Return the [x, y] coordinate for the center point of the cell that contains the specified text.  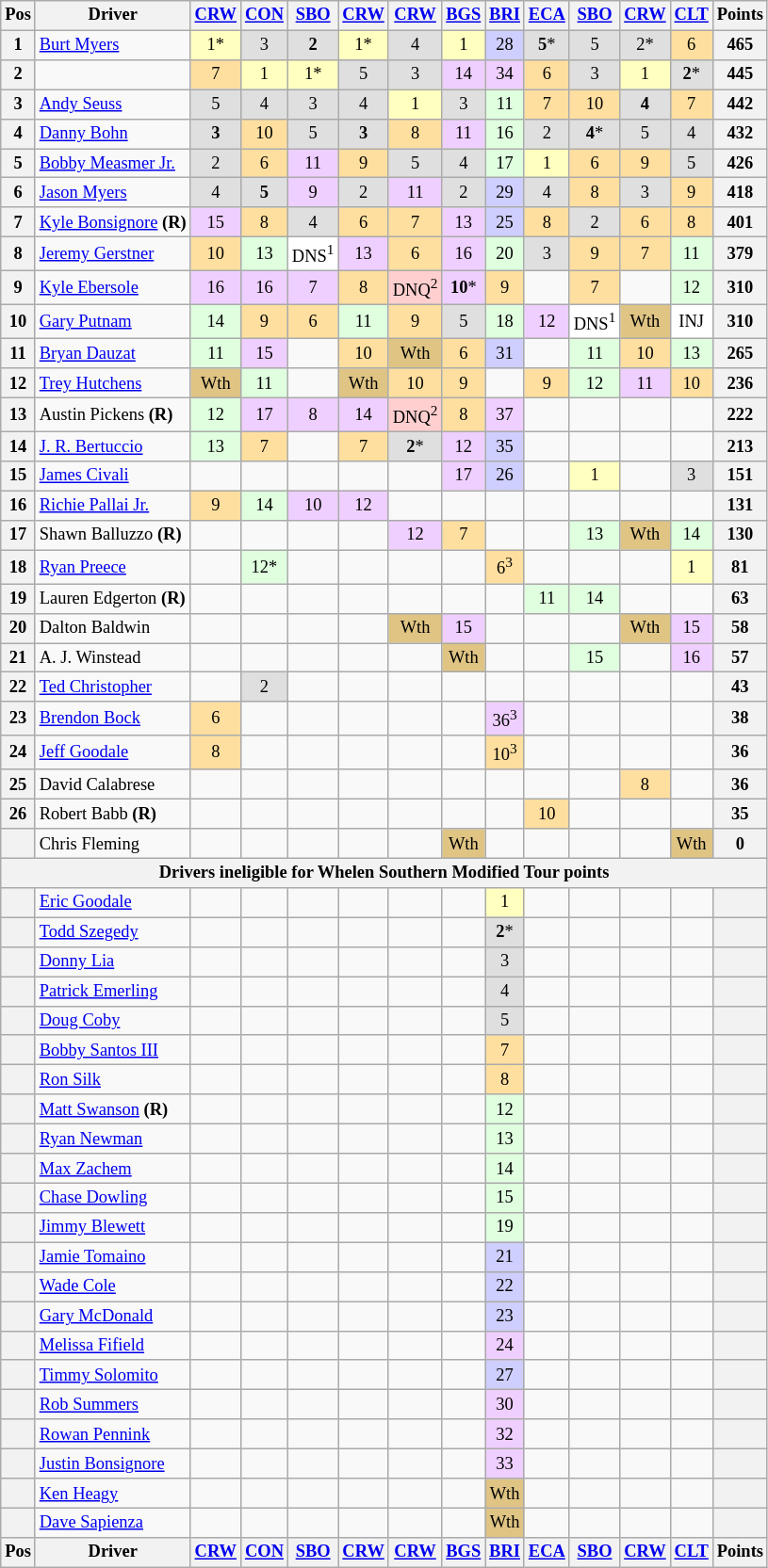
33 [505, 1463]
Donny Lia [113, 962]
34 [505, 75]
151 [740, 477]
465 [740, 45]
Patrick Emerling [113, 991]
28 [505, 45]
213 [740, 446]
27 [505, 1375]
236 [740, 382]
81 [740, 567]
103 [505, 753]
Austin Pickens (R) [113, 415]
Ted Christopher [113, 687]
David Calabrese [113, 785]
38 [740, 719]
379 [740, 254]
Jimmy Blewett [113, 1228]
30 [505, 1405]
37 [505, 415]
Danny Bohn [113, 134]
222 [740, 415]
32 [505, 1433]
Dave Sapienza [113, 1524]
12* [264, 567]
Ryan Newman [113, 1140]
5* [547, 45]
Chris Fleming [113, 844]
31 [505, 354]
Trey Hutchens [113, 382]
426 [740, 164]
J. R. Bertuccio [113, 446]
Max Zachem [113, 1168]
Gary Putnam [113, 322]
Jason Myers [113, 192]
Justin Bonsignore [113, 1463]
0 [740, 844]
Brendon Bock [113, 719]
10* [464, 288]
Robert Babb (R) [113, 814]
Richie Pallai Jr. [113, 505]
Wade Cole [113, 1286]
Rob Summers [113, 1405]
265 [740, 354]
INJ [692, 322]
Andy Seuss [113, 104]
Bobby Santos III [113, 1051]
4* [595, 134]
Matt Swanson (R) [113, 1109]
Jeremy Gerstner [113, 254]
401 [740, 222]
363 [505, 719]
418 [740, 192]
Rowan Pennink [113, 1433]
Dalton Baldwin [113, 627]
Ron Silk [113, 1079]
Bryan Dauzat [113, 354]
Gary McDonald [113, 1317]
Todd Szegedy [113, 932]
Kyle Ebersole [113, 288]
Jeff Goodale [113, 753]
James Civali [113, 477]
Eric Goodale [113, 902]
442 [740, 104]
Lauren Edgerton (R) [113, 599]
Drivers ineligible for Whelen Southern Modified Tour points [384, 874]
Bobby Measmer Jr. [113, 164]
Jamie Tomaino [113, 1256]
29 [505, 192]
43 [740, 687]
Doug Coby [113, 1021]
131 [740, 505]
Chase Dowling [113, 1198]
Ryan Preece [113, 567]
Shawn Balluzzo (R) [113, 535]
445 [740, 75]
Burt Myers [113, 45]
Melissa Fifield [113, 1345]
432 [740, 134]
57 [740, 657]
Kyle Bonsignore (R) [113, 222]
A. J. Winstead [113, 657]
130 [740, 535]
Timmy Solomito [113, 1375]
58 [740, 627]
Ken Heagy [113, 1494]
